Extract the (x, y) coordinate from the center of the cell holding the provided text.  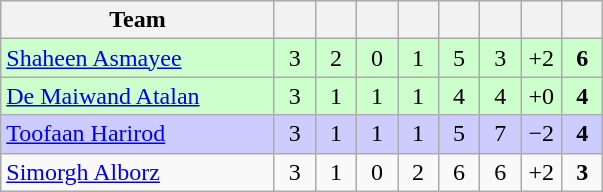
−2 (542, 134)
Toofaan Harirod (138, 134)
7 (500, 134)
Simorgh Alborz (138, 172)
De Maiwand Atalan (138, 96)
Team (138, 20)
+0 (542, 96)
Shaheen Asmayee (138, 58)
